Return (x, y) of the center of cell containing provided text 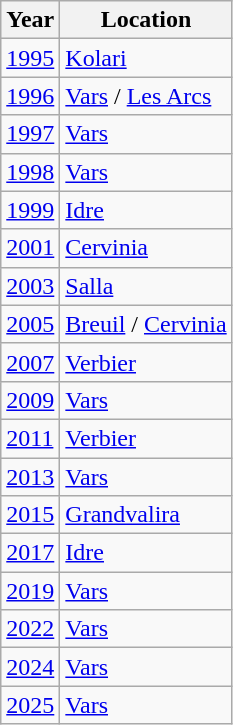
1997 (30, 134)
Vars / Les Arcs (146, 96)
2003 (30, 286)
Location (146, 20)
Salla (146, 286)
Cervinia (146, 248)
2007 (30, 362)
1996 (30, 96)
2015 (30, 515)
2011 (30, 438)
2013 (30, 477)
Kolari (146, 58)
Year (30, 20)
2009 (30, 400)
2024 (30, 667)
Breuil / Cervinia (146, 324)
1998 (30, 172)
2017 (30, 553)
2005 (30, 324)
2019 (30, 591)
1999 (30, 210)
2001 (30, 248)
Grandvalira (146, 515)
2025 (30, 705)
1995 (30, 58)
2022 (30, 629)
